Find where the given text appears and provide that cell's center as [X, Y] coordinate. 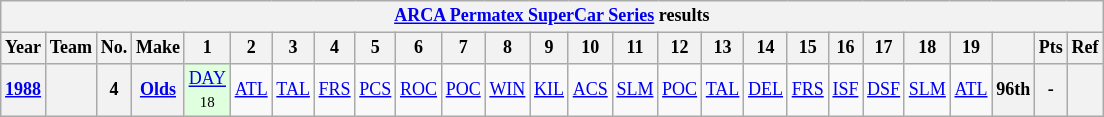
16 [846, 48]
17 [884, 48]
19 [971, 48]
ISF [846, 90]
12 [680, 48]
ACS [590, 90]
3 [293, 48]
- [1052, 90]
No. [114, 48]
Pts [1052, 48]
14 [766, 48]
PCS [376, 90]
Year [24, 48]
96th [1014, 90]
Team [70, 48]
7 [463, 48]
WIN [508, 90]
13 [722, 48]
1988 [24, 90]
15 [808, 48]
KIL [550, 90]
18 [927, 48]
DSF [884, 90]
Make [158, 48]
1 [207, 48]
DAY18 [207, 90]
ROC [419, 90]
DEL [766, 90]
2 [251, 48]
Olds [158, 90]
6 [419, 48]
11 [635, 48]
8 [508, 48]
ARCA Permatex SuperCar Series results [552, 16]
5 [376, 48]
Ref [1085, 48]
10 [590, 48]
9 [550, 48]
